Output the (X, Y) coordinate of the center of the cell containing the given text.  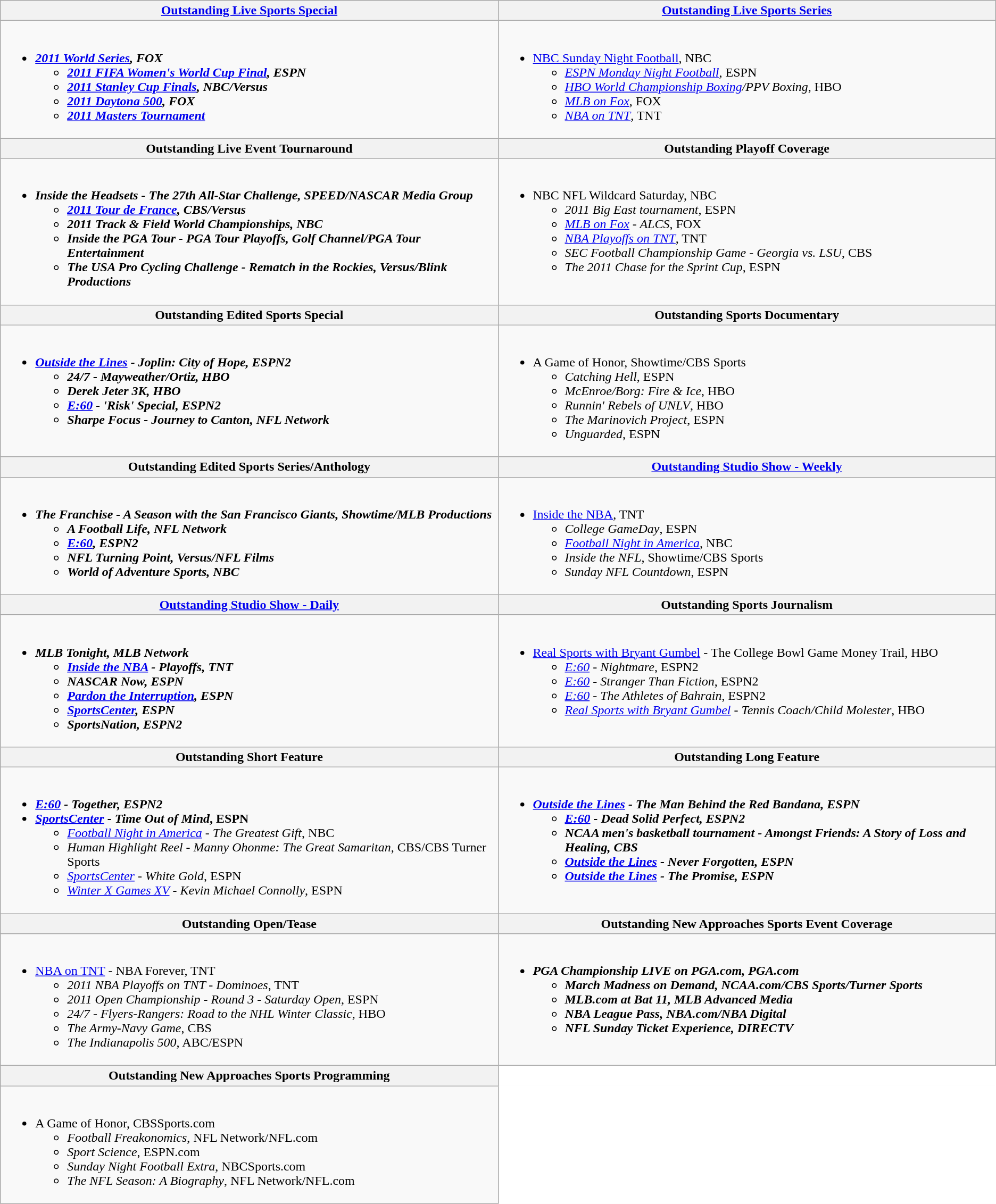
Outstanding Edited Sports Special (249, 315)
Outstanding Short Feature (249, 757)
Outstanding Playoff Coverage (747, 148)
NBC Sunday Night Football, NBCESPN Monday Night Football, ESPNHBO World Championship Boxing/PPV Boxing, HBOMLB on Fox, FOXNBA on TNT, TNT (747, 80)
Outstanding Long Feature (747, 757)
Inside the NBA, TNTCollege GameDay, ESPNFootball Night in America, NBCInside the NFL, Showtime/CBS SportsSunday NFL Countdown, ESPN (747, 536)
Outstanding Open/Tease (249, 924)
Outstanding New Approaches Sports Programming (249, 1076)
Outstanding Live Sports Special (249, 11)
Outstanding Live Sports Series (747, 11)
MLB Tonight, MLB NetworkInside the NBA - Playoffs, TNTNASCAR Now, ESPNPardon the Interruption, ESPNSportsCenter, ESPNSportsNation, ESPN2 (249, 681)
Outstanding Sports Journalism (747, 605)
Outstanding Sports Documentary (747, 315)
Outstanding Live Event Tournaround (249, 148)
Outstanding New Approaches Sports Event Coverage (747, 924)
2011 World Series, FOX2011 FIFA Women's World Cup Final, ESPN2011 Stanley Cup Finals, NBC/Versus2011 Daytona 500, FOX2011 Masters Tournament (249, 80)
Outstanding Studio Show - Daily (249, 605)
Outstanding Edited Sports Series/Anthology (249, 467)
Outstanding Studio Show - Weekly (747, 467)
